Find where the given text appears and provide that cell's center as [X, Y] coordinate. 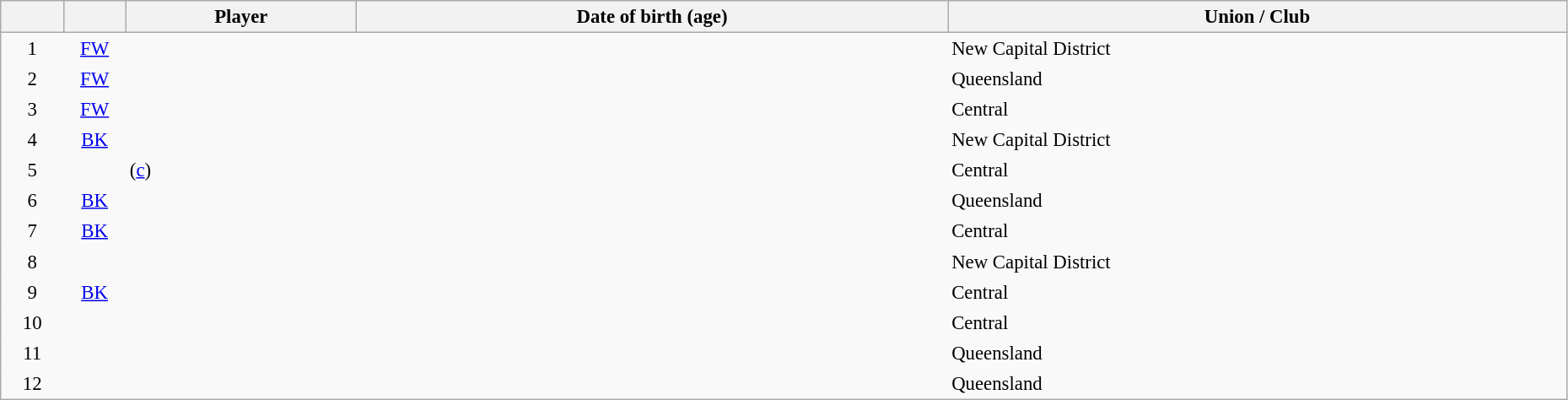
6 [32, 201]
1 [32, 49]
2 [32, 78]
9 [32, 292]
7 [32, 231]
3 [32, 109]
Union / Club [1258, 17]
10 [32, 322]
4 [32, 140]
8 [32, 262]
11 [32, 353]
Player [241, 17]
Date of birth (age) [651, 17]
5 [32, 170]
12 [32, 383]
(c) [241, 170]
